For the text-containing cell, return its midpoint in [X, Y] coordinate format. 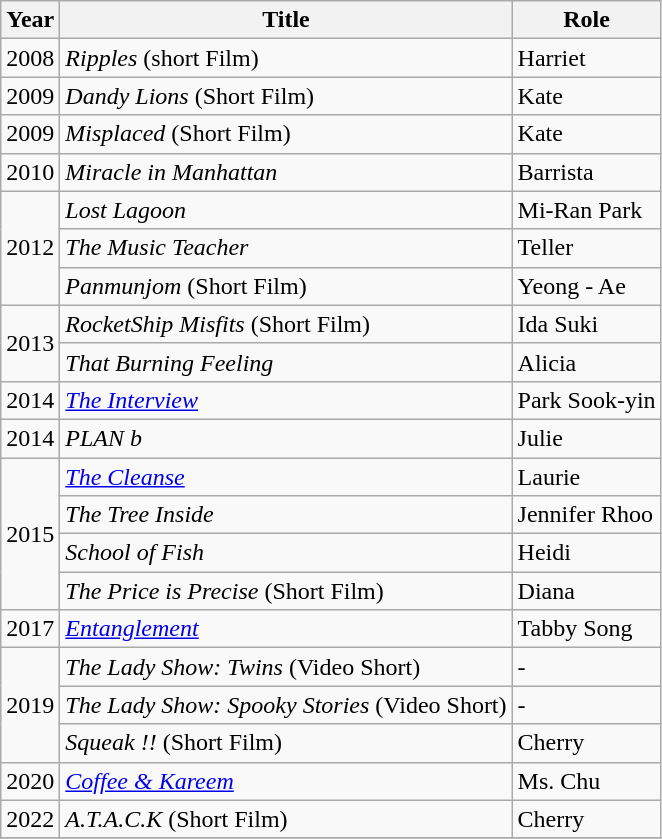
Title [286, 20]
RocketShip Misfits (Short Film) [286, 324]
Coffee & Kareem [286, 781]
The Cleanse [286, 477]
Misplaced (Short Film) [286, 134]
Alicia [586, 362]
Ida Suki [586, 324]
The Lady Show: Spooky Stories (Video Short) [286, 705]
Panmunjom (Short Film) [286, 286]
Squeak !! (Short Film) [286, 743]
Role [586, 20]
That Burning Feeling [286, 362]
2019 [30, 705]
Entanglement [286, 629]
School of Fish [286, 553]
Yeong - Ae [586, 286]
Teller [586, 248]
Dandy Lions (Short Film) [286, 96]
Heidi [586, 553]
Mi-Ran Park [586, 210]
PLAN b [286, 438]
The Interview [286, 400]
A.T.A.C.K (Short Film) [286, 819]
2013 [30, 343]
Ripples (short Film) [286, 58]
Julie [586, 438]
Harriet [586, 58]
2020 [30, 781]
2022 [30, 819]
Jennifer Rhoo [586, 515]
The Music Teacher [286, 248]
2010 [30, 172]
The Lady Show: Twins (Video Short) [286, 667]
The Tree Inside [286, 515]
Laurie [586, 477]
2015 [30, 534]
Year [30, 20]
The Price is Precise (Short Film) [286, 591]
Ms. Chu [586, 781]
Tabby Song [586, 629]
2012 [30, 248]
2017 [30, 629]
Park Sook-yin [586, 400]
2008 [30, 58]
Diana [586, 591]
Lost Lagoon [286, 210]
Barrista [586, 172]
Miracle in Manhattan [286, 172]
